Return (X, Y) of the center of cell containing provided text 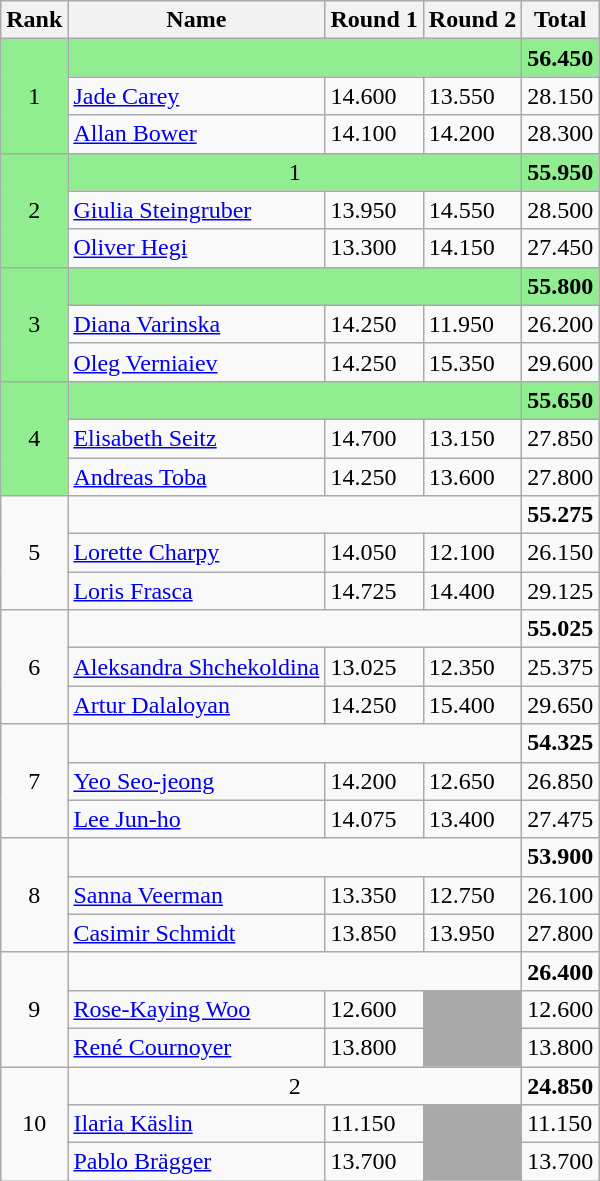
53.900 (560, 857)
11.950 (472, 324)
27.450 (560, 248)
12.350 (472, 667)
Andreas Toba (196, 477)
Yeo Seo-jeong (196, 781)
Casimir Schmidt (196, 933)
14.700 (374, 438)
Aleksandra Shchekoldina (196, 667)
28.150 (560, 96)
12.750 (472, 895)
Name (196, 20)
Ilaria Käslin (196, 1124)
Pablo Brägger (196, 1162)
27.850 (560, 438)
55.800 (560, 286)
Artur Dalaloyan (196, 705)
26.400 (560, 971)
Rose-Kaying Woo (196, 1009)
Lorette Charpy (196, 553)
Rank (34, 20)
26.200 (560, 324)
13.150 (472, 438)
29.125 (560, 591)
Round 1 (374, 20)
29.600 (560, 362)
5 (34, 553)
26.150 (560, 553)
Oliver Hegi (196, 248)
10 (34, 1123)
28.500 (560, 210)
27.475 (560, 819)
29.650 (560, 705)
56.450 (560, 58)
28.300 (560, 134)
13.025 (374, 667)
15.350 (472, 362)
14.150 (472, 248)
13.400 (472, 819)
14.050 (374, 553)
14.725 (374, 591)
Total (560, 20)
8 (34, 895)
14.100 (374, 134)
13.550 (472, 96)
Oleg Verniaiev (196, 362)
Allan Bower (196, 134)
14.600 (374, 96)
Round 2 (472, 20)
14.075 (374, 819)
13.850 (374, 933)
Lee Jun-ho (196, 819)
6 (34, 667)
3 (34, 324)
12.100 (472, 553)
7 (34, 781)
9 (34, 1009)
55.950 (560, 172)
55.275 (560, 515)
15.400 (472, 705)
Giulia Steingruber (196, 210)
12.650 (472, 781)
4 (34, 438)
26.100 (560, 895)
14.550 (472, 210)
Jade Carey (196, 96)
René Cournoyer (196, 1047)
25.375 (560, 667)
Sanna Veerman (196, 895)
13.300 (374, 248)
55.650 (560, 400)
Loris Frasca (196, 591)
26.850 (560, 781)
13.600 (472, 477)
13.350 (374, 895)
24.850 (560, 1085)
Elisabeth Seitz (196, 438)
54.325 (560, 743)
Diana Varinska (196, 324)
55.025 (560, 629)
14.400 (472, 591)
